Pinpoint the cell where the given text exists, returning its [X, Y] midpoint coordinate. 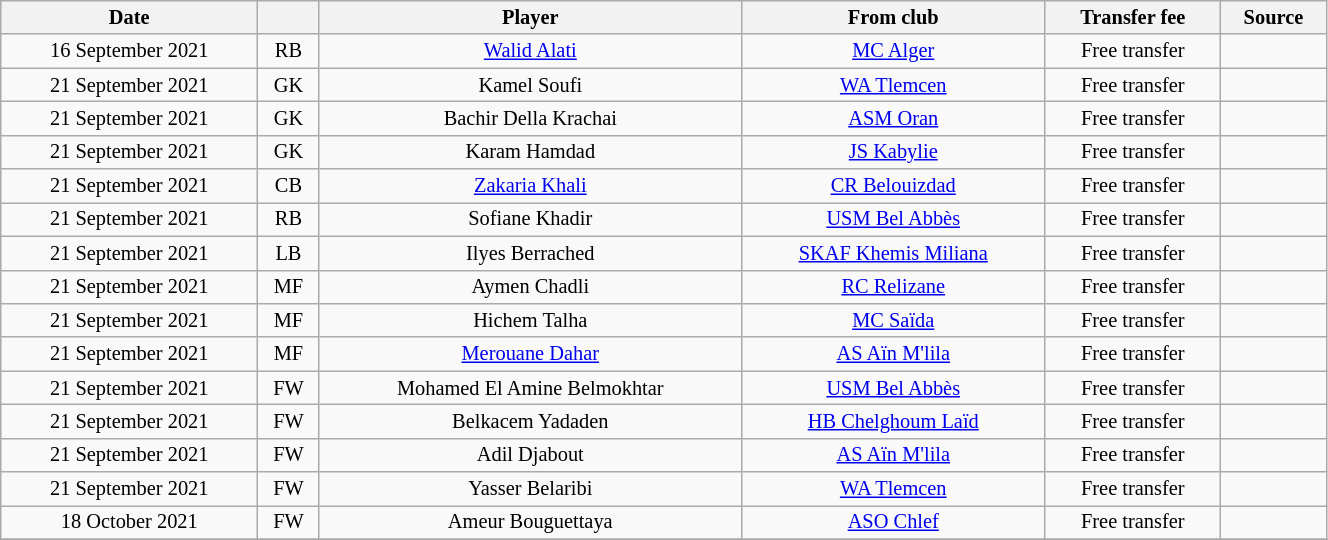
Mohamed El Amine Belmokhtar [530, 388]
Ameur Bouguettaya [530, 522]
Hichem Talha [530, 320]
Source [1273, 17]
Merouane Dahar [530, 354]
Kamel Soufi [530, 85]
Player [530, 17]
HB Chelghoum Laïd [893, 421]
Walid Alati [530, 51]
From club [893, 17]
Adil Djabout [530, 455]
ASO Chlef [893, 522]
ASM Oran [893, 118]
MC Saïda [893, 320]
Ilyes Berrached [530, 253]
Bachir Della Krachai [530, 118]
Karam Hamdad [530, 152]
LB [288, 253]
16 September 2021 [130, 51]
Sofiane Khadir [530, 219]
CB [288, 186]
JS Kabylie [893, 152]
CR Belouizdad [893, 186]
18 October 2021 [130, 522]
MC Alger [893, 51]
Aymen Chadli [530, 287]
RC Relizane [893, 287]
Belkacem Yadaden [530, 421]
Zakaria Khali [530, 186]
Date [130, 17]
SKAF Khemis Miliana [893, 253]
Transfer fee [1132, 17]
Yasser Belaribi [530, 489]
